For the text-containing cell, return its midpoint in [X, Y] coordinate format. 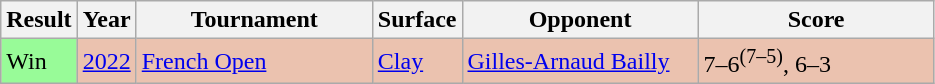
Tournament [254, 20]
Clay [417, 62]
French Open [254, 62]
Score [816, 20]
Year [106, 20]
7–6(7–5), 6–3 [816, 62]
Gilles-Arnaud Bailly [580, 62]
Opponent [580, 20]
Result [39, 20]
2022 [106, 62]
Win [39, 62]
Surface [417, 20]
